Identify which cell holds the provided text, then report its (X, Y) central coordinate. 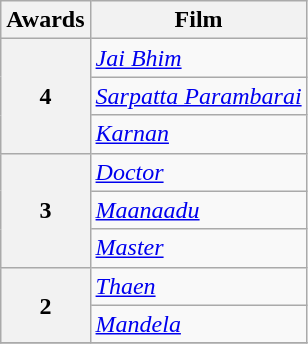
Karnan (198, 134)
Awards (46, 20)
Film (198, 20)
4 (46, 96)
2 (46, 305)
Jai Bhim (198, 58)
3 (46, 210)
Maanaadu (198, 210)
Thaen (198, 286)
Master (198, 248)
Mandela (198, 324)
Doctor (198, 172)
Sarpatta Parambarai (198, 96)
